Output the [X, Y] coordinate of the center of the cell containing the given text.  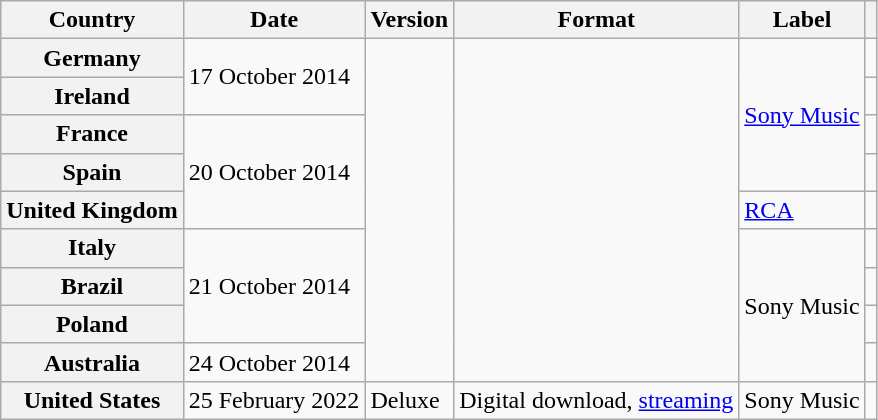
Germany [92, 58]
21 October 2014 [274, 286]
Date [274, 20]
Ireland [92, 96]
17 October 2014 [274, 77]
Country [92, 20]
Brazil [92, 286]
Poland [92, 324]
Version [410, 20]
20 October 2014 [274, 172]
Label [802, 20]
24 October 2014 [274, 362]
Digital download, streaming [596, 400]
Deluxe [410, 400]
Format [596, 20]
Italy [92, 248]
25 February 2022 [274, 400]
Spain [92, 172]
France [92, 134]
United States [92, 400]
United Kingdom [92, 210]
RCA [802, 210]
Australia [92, 362]
